Determine the [x, y] coordinate at the center of the cell enclosing the given text.  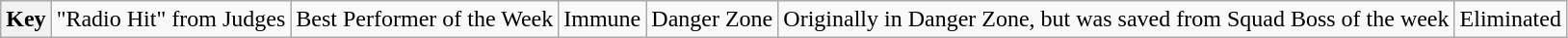
Best Performer of the Week [425, 19]
Key [26, 19]
Originally in Danger Zone, but was saved from Squad Boss of the week [1116, 19]
"Radio Hit" from Judges [171, 19]
Eliminated [1510, 19]
Immune [603, 19]
Danger Zone [713, 19]
